Return the (X, Y) coordinate for the center point of the cell that contains the specified text.  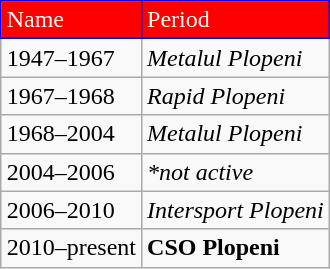
1968–2004 (71, 134)
Name (71, 20)
2010–present (71, 248)
1967–1968 (71, 96)
CSO Plopeni (236, 248)
2006–2010 (71, 210)
Intersport Plopeni (236, 210)
2004–2006 (71, 172)
1947–1967 (71, 58)
Period (236, 20)
*not active (236, 172)
Rapid Plopeni (236, 96)
